Return the (X, Y) coordinate for the center point of the cell that contains the specified text.  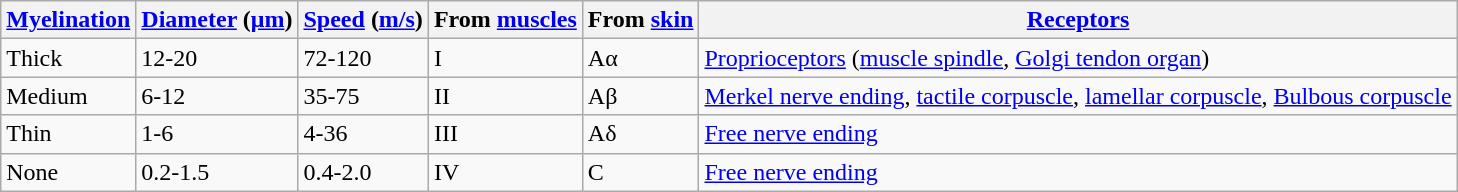
Medium (68, 96)
Thick (68, 58)
Receptors (1078, 20)
C (640, 172)
None (68, 172)
1-6 (217, 134)
IV (505, 172)
Proprioceptors (muscle spindle, Golgi tendon organ) (1078, 58)
Myelination (68, 20)
0.2-1.5 (217, 172)
Aβ (640, 96)
Merkel nerve ending, tactile corpuscle, lamellar corpuscle, Bulbous corpuscle (1078, 96)
0.4-2.0 (363, 172)
35-75 (363, 96)
72-120 (363, 58)
Thin (68, 134)
From muscles (505, 20)
I (505, 58)
6-12 (217, 96)
Diameter (μm) (217, 20)
II (505, 96)
4-36 (363, 134)
Aδ (640, 134)
Aα (640, 58)
III (505, 134)
12-20 (217, 58)
Speed (m/s) (363, 20)
From skin (640, 20)
